From the cell containing the given text, extract its center point as (x, y) coordinate. 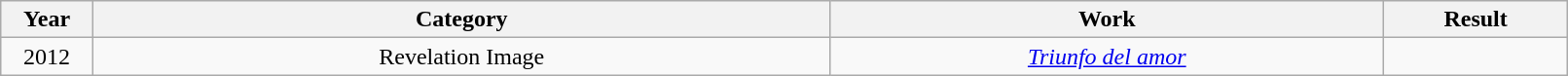
Result (1476, 19)
Work (1107, 19)
2012 (47, 57)
Year (47, 19)
Category (461, 19)
Triunfo del amor (1107, 57)
Revelation Image (461, 57)
